Scan for the cell matching the given text and deliver its [X, Y] coordinate at center. 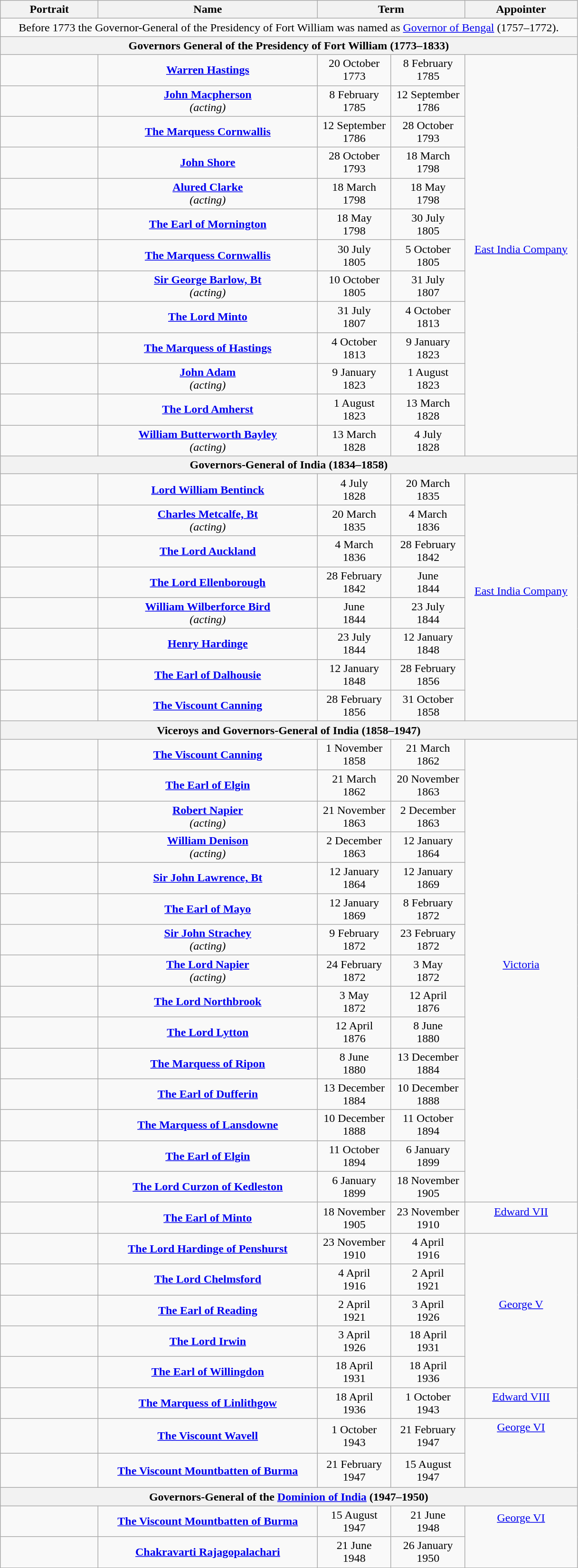
5 October1805 [428, 255]
The Earl of Dalhousie [208, 675]
The Earl of Reading [208, 1310]
Name [208, 9]
1 November1858 [354, 755]
Edward VIII [521, 1403]
The Lord Amherst [208, 410]
Sir John Strachey (acting) [208, 940]
Warren Hastings [208, 70]
21 November1863 [354, 816]
Edward VII [521, 1218]
John Adam (acting) [208, 379]
20 October1773 [354, 70]
Charles Metcalfe, Bt (acting) [208, 520]
Robert Napier (acting) [208, 816]
26 January1950 [428, 1552]
John Macpherson (acting) [208, 101]
Chakravarti Rajagopalachari [208, 1552]
Lord William Bentinck [208, 490]
The Marquess of Lansdowne [208, 1125]
Victoria [521, 971]
William Butterworth Bayley (acting) [208, 440]
23 February1872 [428, 940]
William Wilberforce Bird (acting) [208, 613]
The Marquess of Ripon [208, 1063]
The Lord Hardinge of Penshurst [208, 1248]
10 October1805 [354, 286]
George V [521, 1310]
The Earl of Willingdon [208, 1372]
The Marquess of Hastings [208, 347]
Governors-General of the Dominion of India (1947–1950) [289, 1497]
The Lord Irwin [208, 1341]
The Lord Curzon of Kedleston [208, 1186]
24 February1872 [354, 971]
Before 1773 the Governor-General of the Presidency of Fort William was named as Governor of Bengal (1757–1772). [289, 28]
The Earl of Mayo [208, 909]
John Shore [208, 162]
The Earl of Dufferin [208, 1094]
The Lord Napier (acting) [208, 971]
Henry Hardinge [208, 644]
Governors General of the Presidency of Fort William (1773–1833) [289, 46]
Viceroys and Governors-General of India (1858–1947) [289, 730]
The Lord Chelmsford [208, 1279]
William Denison (acting) [208, 848]
8 February1872 [428, 909]
Portrait [49, 9]
The Earl of Minto [208, 1218]
31 October1858 [428, 705]
Sir George Barlow, Bt (acting) [208, 286]
The Lord Auckland [208, 551]
Governors-General of India (1834–1858) [289, 465]
The Earl of Mornington [208, 224]
Appointer [521, 9]
Term [391, 9]
Alured Clarke (acting) [208, 194]
The Lord Ellenborough [208, 582]
20 November1863 [428, 785]
The Viscount Wavell [208, 1436]
The Lord Minto [208, 317]
The Lord Lytton [208, 1033]
Sir John Lawrence, Bt [208, 878]
The Lord Northbrook [208, 1001]
The Marquess of Linlithgow [208, 1403]
9 February1872 [354, 940]
